Find where the given text appears and provide that cell's center as [x, y] coordinate. 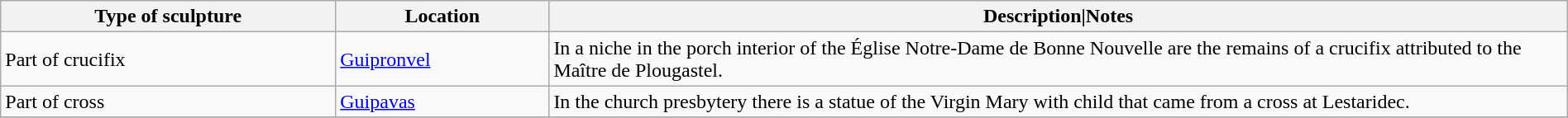
In the church presbytery there is a statue of the Virgin Mary with child that came from a cross at Lestaridec. [1059, 101]
Location [442, 17]
Type of sculpture [169, 17]
Description|Notes [1059, 17]
Part of cross [169, 101]
Part of crucifix [169, 59]
Guipavas [442, 101]
In a niche in the porch interior of the Église Notre-Dame de Bonne Nouvelle are the remains of a crucifix attributed to the Maître de Plougastel. [1059, 59]
Guipronvel [442, 59]
